Find where the given text appears and provide that cell's center as (x, y) coordinate. 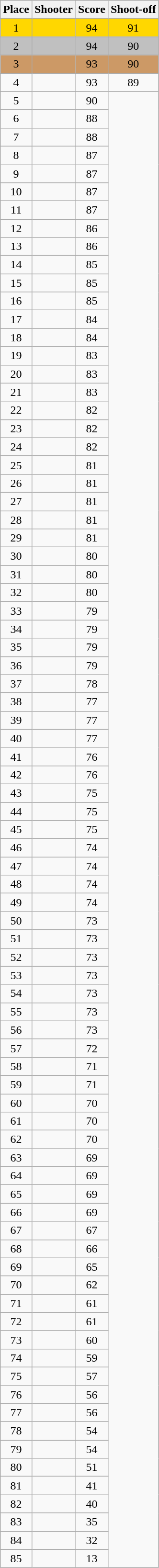
29 (16, 538)
12 (16, 228)
9 (16, 173)
Place (16, 10)
3 (16, 64)
16 (16, 301)
68 (16, 1249)
53 (16, 975)
38 (16, 702)
24 (16, 447)
18 (16, 338)
91 (133, 28)
48 (16, 884)
43 (16, 793)
47 (16, 866)
46 (16, 848)
33 (16, 611)
36 (16, 666)
25 (16, 465)
21 (16, 392)
20 (16, 374)
Shooter (54, 10)
55 (16, 1012)
45 (16, 830)
14 (16, 265)
4 (16, 82)
Shoot-off (133, 10)
8 (16, 155)
64 (16, 1176)
30 (16, 556)
Score (92, 10)
26 (16, 483)
89 (133, 82)
52 (16, 957)
11 (16, 210)
7 (16, 137)
49 (16, 902)
6 (16, 119)
58 (16, 1066)
10 (16, 192)
31 (16, 575)
17 (16, 319)
42 (16, 775)
39 (16, 720)
23 (16, 429)
34 (16, 629)
27 (16, 501)
2 (16, 46)
5 (16, 101)
50 (16, 921)
19 (16, 356)
1 (16, 28)
22 (16, 410)
63 (16, 1158)
44 (16, 812)
37 (16, 684)
15 (16, 283)
28 (16, 519)
